Pinpoint the cell where the given text exists, returning its [X, Y] midpoint coordinate. 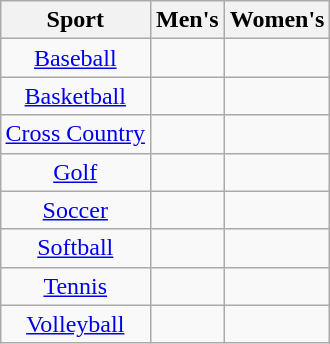
Baseball [75, 58]
Basketball [75, 96]
Sport [75, 20]
Cross Country [75, 134]
Women's [277, 20]
Golf [75, 172]
Tennis [75, 286]
Soccer [75, 210]
Softball [75, 248]
Volleyball [75, 324]
Men's [187, 20]
